Detect which cell encompasses the target text, then output its [x, y] center coordinate. 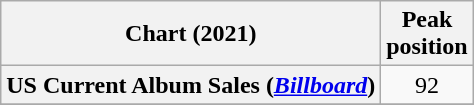
US Current Album Sales (Billboard) [191, 85]
92 [427, 85]
Chart (2021) [191, 34]
Peak position [427, 34]
